Identify which cell holds the provided text, then report its [X, Y] central coordinate. 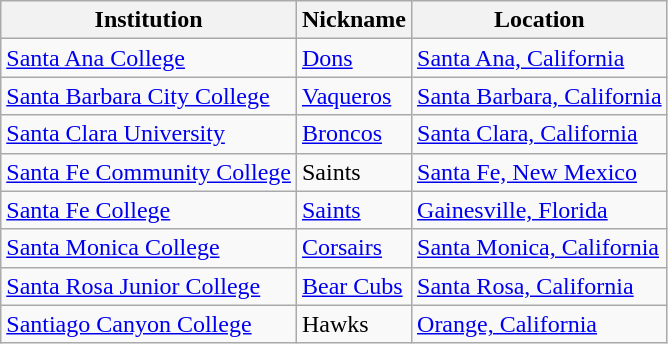
Santa Clara University [149, 134]
Santa Clara, California [540, 134]
Santa Ana, California [540, 58]
Hawks [354, 324]
Vaqueros [354, 96]
Santa Barbara City College [149, 96]
Orange, California [540, 324]
Santiago Canyon College [149, 324]
Santa Rosa Junior College [149, 286]
Santa Barbara, California [540, 96]
Santa Monica College [149, 248]
Broncos [354, 134]
Santa Ana College [149, 58]
Location [540, 20]
Santa Fe College [149, 210]
Institution [149, 20]
Santa Fe, New Mexico [540, 172]
Dons [354, 58]
Corsairs [354, 248]
Santa Fe Community College [149, 172]
Santa Monica, California [540, 248]
Gainesville, Florida [540, 210]
Nickname [354, 20]
Bear Cubs [354, 286]
Santa Rosa, California [540, 286]
